Extract the (X, Y) coordinate from the center of the cell holding the provided text.  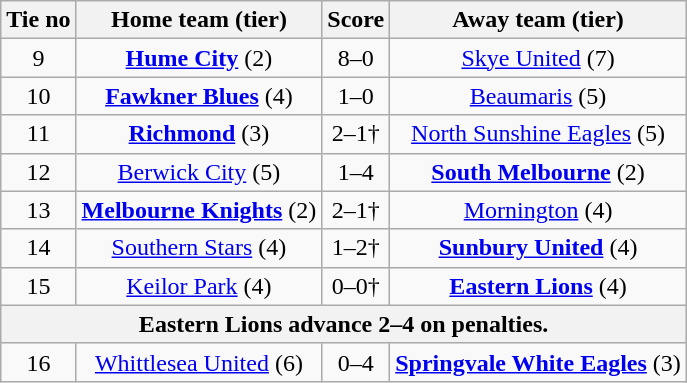
Berwick City (5) (199, 172)
Eastern Lions (4) (538, 286)
10 (38, 96)
North Sunshine Eagles (5) (538, 134)
9 (38, 58)
Keilor Park (4) (199, 286)
Sunbury United (4) (538, 248)
Skye United (7) (538, 58)
Fawkner Blues (4) (199, 96)
1–4 (356, 172)
0–4 (356, 362)
Hume City (2) (199, 58)
1–0 (356, 96)
1–2† (356, 248)
Melbourne Knights (2) (199, 210)
8–0 (356, 58)
14 (38, 248)
South Melbourne (2) (538, 172)
Beaumaris (5) (538, 96)
0–0† (356, 286)
15 (38, 286)
Whittlesea United (6) (199, 362)
Eastern Lions advance 2–4 on penalties. (344, 324)
Away team (tier) (538, 20)
11 (38, 134)
Richmond (3) (199, 134)
Springvale White Eagles (3) (538, 362)
Home team (tier) (199, 20)
Southern Stars (4) (199, 248)
13 (38, 210)
16 (38, 362)
12 (38, 172)
Tie no (38, 20)
Mornington (4) (538, 210)
Score (356, 20)
